Return the [X, Y] coordinate for the center point of the cell that contains the specified text.  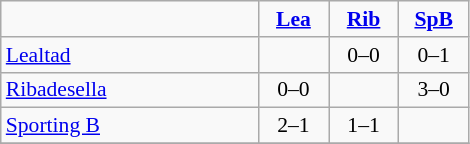
0–1 [434, 55]
Sporting B [130, 126]
Ribadesella [130, 90]
1–1 [363, 126]
Lea [293, 19]
3–0 [434, 90]
Lealtad [130, 55]
2–1 [293, 126]
SpB [434, 19]
Rib [363, 19]
